Output the (X, Y) coordinate of the center of the cell containing the given text.  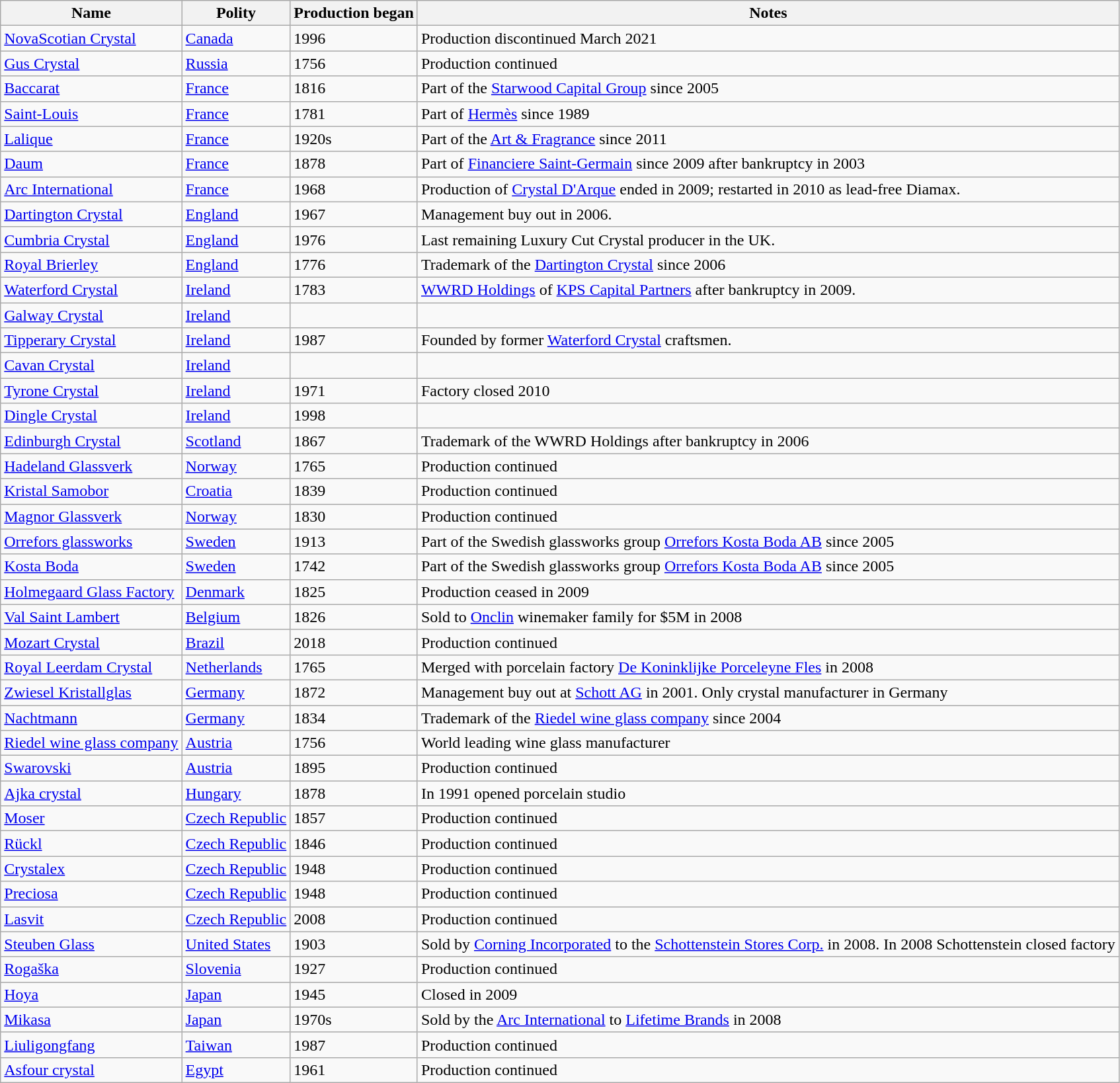
2008 (354, 919)
Lalique (91, 139)
Egypt (236, 1070)
Sold by Corning Incorporated to the Schottenstein Stores Corp. in 2008. In 2008 Schottenstein closed factory (768, 944)
NovaScotian Crystal (91, 38)
1816 (354, 89)
United States (236, 944)
1825 (354, 592)
Daum (91, 164)
Slovenia (236, 969)
Denmark (236, 592)
1834 (354, 717)
Ajka crystal (91, 793)
Magnor Glassverk (91, 516)
Brazil (236, 642)
Part of Hermès since 1989 (768, 114)
Tyrone Crystal (91, 391)
Management buy out at Schott AG in 2001. Only crystal manufacturer in Germany (768, 692)
1971 (354, 391)
1967 (354, 214)
Closed in 2009 (768, 994)
1895 (354, 768)
Trademark of the Riedel wine glass company since 2004 (768, 717)
Scotland (236, 441)
Cumbria Crystal (91, 239)
Orrefors glassworks (91, 541)
Moser (91, 819)
World leading wine glass manufacturer (768, 743)
1903 (354, 944)
1742 (354, 567)
1857 (354, 819)
1961 (354, 1070)
1781 (354, 114)
In 1991 opened porcelain studio (768, 793)
1996 (354, 38)
1839 (354, 491)
1846 (354, 844)
Merged with porcelain factory De Koninklijke Porceleyne Fles in 2008 (768, 667)
Taiwan (236, 1045)
Cavan Crystal (91, 366)
Nachtmann (91, 717)
2018 (354, 642)
Last remaining Luxury Cut Crystal producer in the UK. (768, 239)
1913 (354, 541)
Baccarat (91, 89)
Hoya (91, 994)
1927 (354, 969)
Notes (768, 13)
Sold to Onclin winemaker family for $5M in 2008 (768, 617)
Part of the Starwood Capital Group since 2005 (768, 89)
Production began (354, 13)
Production ceased in 2009 (768, 592)
Canada (236, 38)
1945 (354, 994)
Dartington Crystal (91, 214)
Royal Brierley (91, 264)
Mozart Crystal (91, 642)
Kosta Boda (91, 567)
Production of Crystal D'Arque ended in 2009; restarted in 2010 as lead-free Diamax. (768, 189)
Factory closed 2010 (768, 391)
Sold by the Arc International to Lifetime Brands in 2008 (768, 1020)
Lasvit (91, 919)
WWRD Holdings of KPS Capital Partners after bankruptcy in 2009. (768, 290)
Gus Crystal (91, 63)
Tipperary Crystal (91, 341)
1968 (354, 189)
1830 (354, 516)
Liuligongfang (91, 1045)
1867 (354, 441)
1976 (354, 239)
1872 (354, 692)
Dingle Crystal (91, 416)
Polity (236, 13)
Management buy out in 2006. (768, 214)
1920s (354, 139)
1776 (354, 264)
1970s (354, 1020)
Crystalex (91, 869)
Zwiesel Kristallglas (91, 692)
Hadeland Glassverk (91, 466)
Arc International (91, 189)
Saint-Louis (91, 114)
Preciosa (91, 894)
Netherlands (236, 667)
Croatia (236, 491)
Royal Leerdam Crystal (91, 667)
Production discontinued March 2021 (768, 38)
Rückl (91, 844)
Steuben Glass (91, 944)
Kristal Samobor (91, 491)
1998 (354, 416)
Hungary (236, 793)
Name (91, 13)
Edinburgh Crystal (91, 441)
Rogaška (91, 969)
Swarovski (91, 768)
Holmegaard Glass Factory (91, 592)
Mikasa (91, 1020)
Trademark of the WWRD Holdings after bankruptcy in 2006 (768, 441)
Trademark of the Dartington Crystal since 2006 (768, 264)
Part of Financiere Saint-Germain since 2009 after bankruptcy in 2003 (768, 164)
Russia (236, 63)
Val Saint Lambert (91, 617)
Part of the Art & Fragrance since 2011 (768, 139)
Waterford Crystal (91, 290)
Galway Crystal (91, 315)
Asfour crystal (91, 1070)
1783 (354, 290)
Belgium (236, 617)
Founded by former Waterford Crystal craftsmen. (768, 341)
Riedel wine glass company (91, 743)
1826 (354, 617)
